Extract the (x, y) coordinate from the center of the cell holding the provided text.  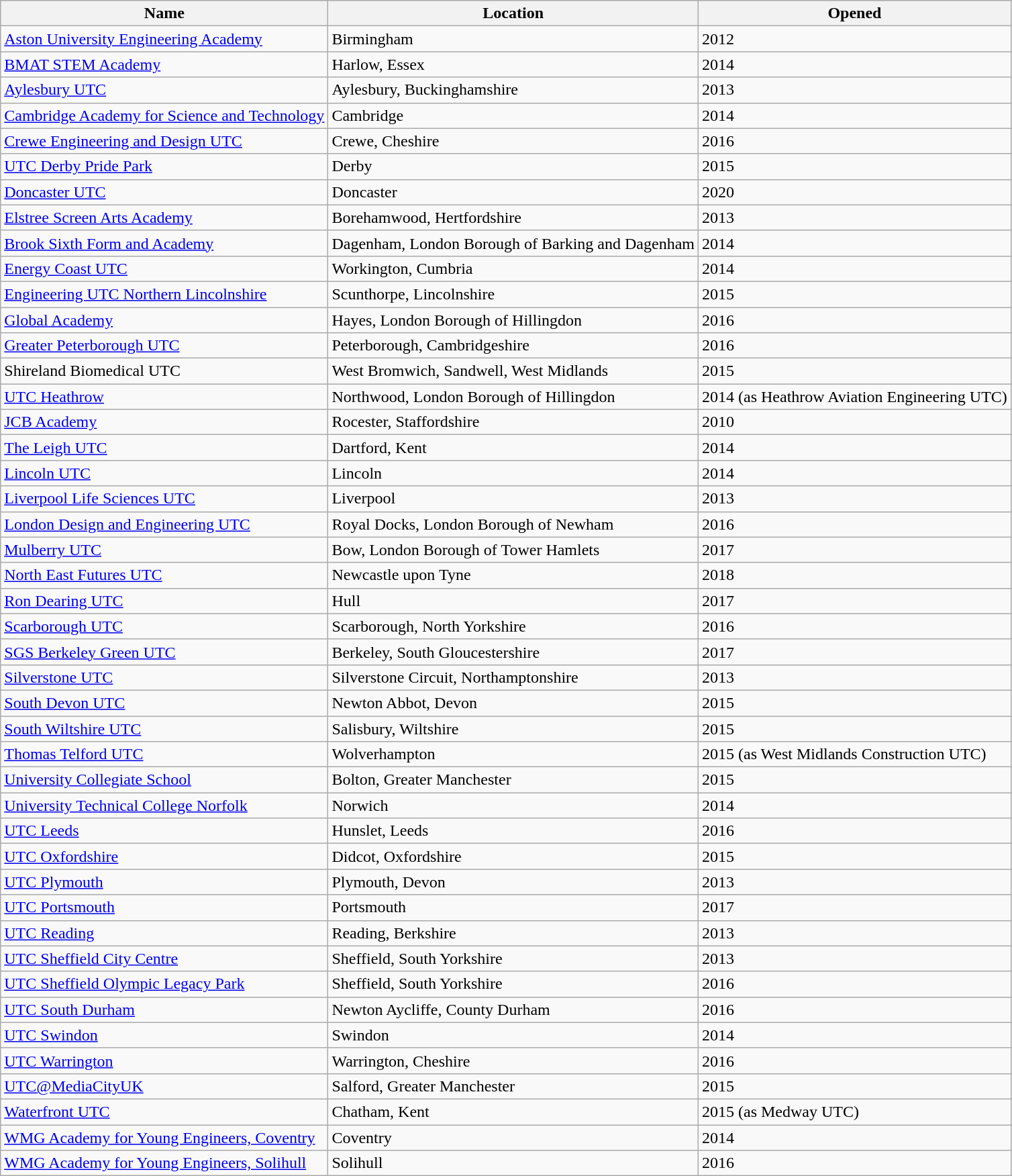
Aylesbury, Buckinghamshire (513, 90)
Energy Coast UTC (164, 268)
Solihull (513, 1163)
Lincoln UTC (164, 473)
Coventry (513, 1138)
2020 (854, 192)
BMAT STEM Academy (164, 64)
2012 (854, 39)
WMG Academy for Young Engineers, Coventry (164, 1138)
Plymouth, Devon (513, 882)
Greater Peterborough UTC (164, 346)
Liverpool (513, 499)
Location (513, 13)
Hunslet, Leeds (513, 831)
JCB Academy (164, 422)
Northwood, London Borough of Hillingdon (513, 397)
Portsmouth (513, 908)
WMG Academy for Young Engineers, Solihull (164, 1163)
2015 (as West Midlands Construction UTC) (854, 754)
Doncaster (513, 192)
Doncaster UTC (164, 192)
Cambridge Academy for Science and Technology (164, 115)
Bow, London Borough of Tower Hamlets (513, 550)
Scarborough, North Yorkshire (513, 626)
Bolton, Greater Manchester (513, 780)
Hayes, London Borough of Hillingdon (513, 320)
2018 (854, 575)
Elstree Screen Arts Academy (164, 217)
UTC@MediaCityUK (164, 1086)
Aylesbury UTC (164, 90)
SGS Berkeley Green UTC (164, 652)
UTC Swindon (164, 1035)
Scarborough UTC (164, 626)
UTC Derby Pride Park (164, 166)
Hull (513, 601)
Borehamwood, Hertfordshire (513, 217)
Peterborough, Cambridgeshire (513, 346)
Berkeley, South Gloucestershire (513, 652)
2010 (854, 422)
Norwich (513, 805)
London Design and Engineering UTC (164, 524)
2015 (as Medway UTC) (854, 1112)
South Devon UTC (164, 703)
Engineering UTC Northern Lincolnshire (164, 294)
Opened (854, 13)
UTC Sheffield Olympic Legacy Park (164, 984)
Aston University Engineering Academy (164, 39)
UTC Leeds (164, 831)
Silverstone UTC (164, 677)
Brook Sixth Form and Academy (164, 243)
Salisbury, Wiltshire (513, 728)
Crewe Engineering and Design UTC (164, 141)
UTC Heathrow (164, 397)
University Collegiate School (164, 780)
Ron Dearing UTC (164, 601)
North East Futures UTC (164, 575)
UTC South Durham (164, 1010)
UTC Portsmouth (164, 908)
Salford, Greater Manchester (513, 1086)
Warrington, Cheshire (513, 1061)
Mulberry UTC (164, 550)
2014 (as Heathrow Aviation Engineering UTC) (854, 397)
Chatham, Kent (513, 1112)
Global Academy (164, 320)
UTC Plymouth (164, 882)
Workington, Cumbria (513, 268)
Shireland Biomedical UTC (164, 371)
Waterfront UTC (164, 1112)
UTC Sheffield City Centre (164, 959)
Derby (513, 166)
West Bromwich, Sandwell, West Midlands (513, 371)
Dartford, Kent (513, 448)
The Leigh UTC (164, 448)
Lincoln (513, 473)
Reading, Berkshire (513, 933)
UTC Warrington (164, 1061)
Didcot, Oxfordshire (513, 856)
Thomas Telford UTC (164, 754)
Newcastle upon Tyne (513, 575)
Birmingham (513, 39)
Newton Aycliffe, County Durham (513, 1010)
Liverpool Life Sciences UTC (164, 499)
South Wiltshire UTC (164, 728)
Wolverhampton (513, 754)
Scunthorpe, Lincolnshire (513, 294)
Silverstone Circuit, Northamptonshire (513, 677)
UTC Reading (164, 933)
UTC Oxfordshire (164, 856)
Harlow, Essex (513, 64)
Rocester, Staffordshire (513, 422)
Cambridge (513, 115)
Swindon (513, 1035)
Name (164, 13)
Newton Abbot, Devon (513, 703)
University Technical College Norfolk (164, 805)
Royal Docks, London Borough of Newham (513, 524)
Dagenham, London Borough of Barking and Dagenham (513, 243)
Crewe, Cheshire (513, 141)
